Scan for the cell matching the given text and deliver its (X, Y) coordinate at center. 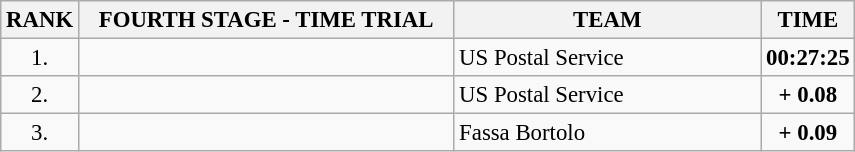
1. (40, 58)
FOURTH STAGE - TIME TRIAL (266, 20)
+ 0.08 (808, 95)
00:27:25 (808, 58)
2. (40, 95)
Fassa Bortolo (608, 133)
+ 0.09 (808, 133)
3. (40, 133)
RANK (40, 20)
TIME (808, 20)
TEAM (608, 20)
